For the text-containing cell, return its midpoint in [x, y] coordinate format. 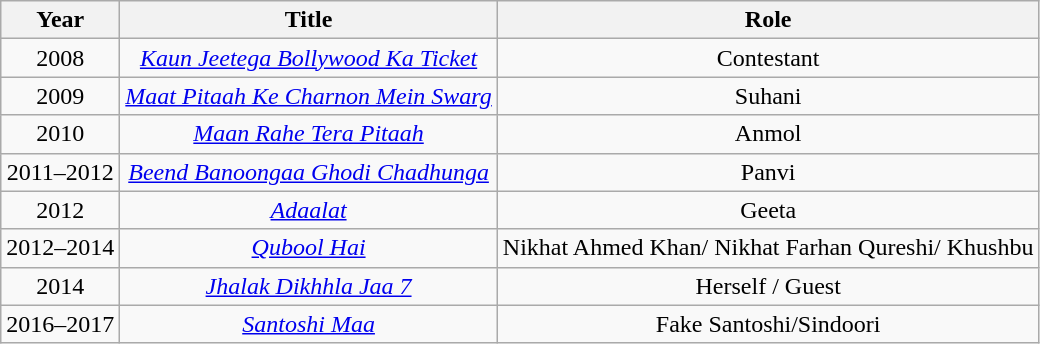
2012 [60, 210]
Suhani [768, 96]
Jhalak Dikhhla Jaa 7 [309, 286]
Title [309, 20]
2008 [60, 58]
Maan Rahe Tera Pitaah [309, 134]
2012–2014 [60, 248]
Nikhat Ahmed Khan/ Nikhat Farhan Qureshi/ Khushbu [768, 248]
2014 [60, 286]
2009 [60, 96]
Panvi [768, 172]
2010 [60, 134]
Adaalat [309, 210]
Contestant [768, 58]
2016–2017 [60, 324]
Beend Banoongaa Ghodi Chadhunga [309, 172]
Role [768, 20]
Kaun Jeetega Bollywood Ka Ticket [309, 58]
Maat Pitaah Ke Charnon Mein Swarg [309, 96]
2011–2012 [60, 172]
Anmol [768, 134]
Santoshi Maa [309, 324]
Fake Santoshi/Sindoori [768, 324]
Qubool Hai [309, 248]
Herself / Guest [768, 286]
Geeta [768, 210]
Year [60, 20]
